Identify which cell holds the provided text, then report its [x, y] central coordinate. 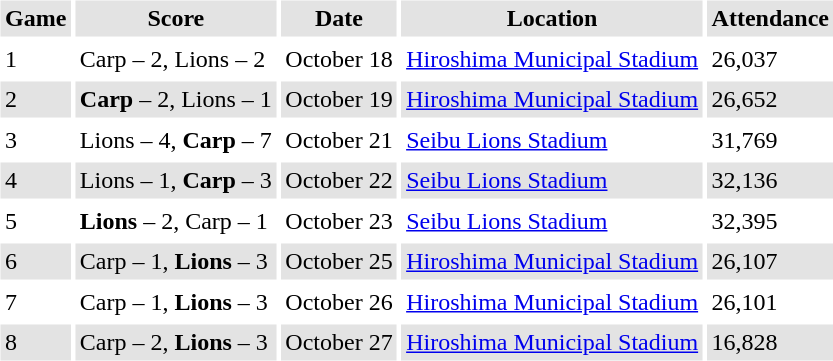
32,136 [770, 180]
4 [35, 180]
32,395 [770, 221]
Carp – 2, Lions – 3 [176, 342]
Score [176, 18]
October 26 [339, 302]
October 21 [339, 140]
Location [552, 18]
8 [35, 342]
October 27 [339, 342]
Lions – 1, Carp – 3 [176, 180]
October 25 [339, 262]
October 18 [339, 59]
October 22 [339, 180]
26,101 [770, 302]
Attendance [770, 18]
6 [35, 262]
Carp – 2, Lions – 1 [176, 100]
26,652 [770, 100]
Game [35, 18]
Date [339, 18]
2 [35, 100]
Lions – 2, Carp – 1 [176, 221]
October 23 [339, 221]
26,037 [770, 59]
1 [35, 59]
5 [35, 221]
October 19 [339, 100]
Carp – 2, Lions – 2 [176, 59]
26,107 [770, 262]
Lions – 4, Carp – 7 [176, 140]
31,769 [770, 140]
3 [35, 140]
7 [35, 302]
16,828 [770, 342]
